Locate the cell with the specified text and output its (X, Y) center coordinate. 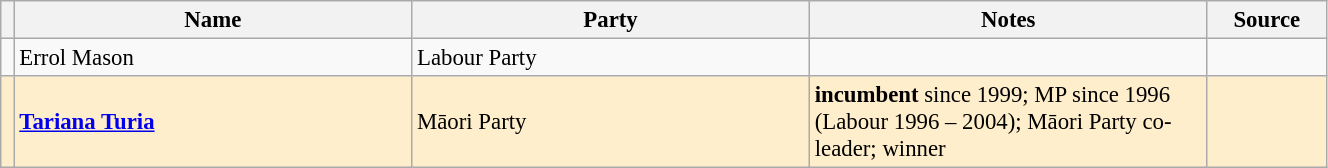
Notes (1008, 20)
Errol Mason (213, 58)
Māori Party (611, 122)
incumbent since 1999; MP since 1996 (Labour 1996 – 2004); Māori Party co-leader; winner (1008, 122)
Tariana Turia (213, 122)
Labour Party (611, 58)
Source (1266, 20)
Party (611, 20)
Name (213, 20)
